Pinpoint the cell where the given text exists, returning its (X, Y) midpoint coordinate. 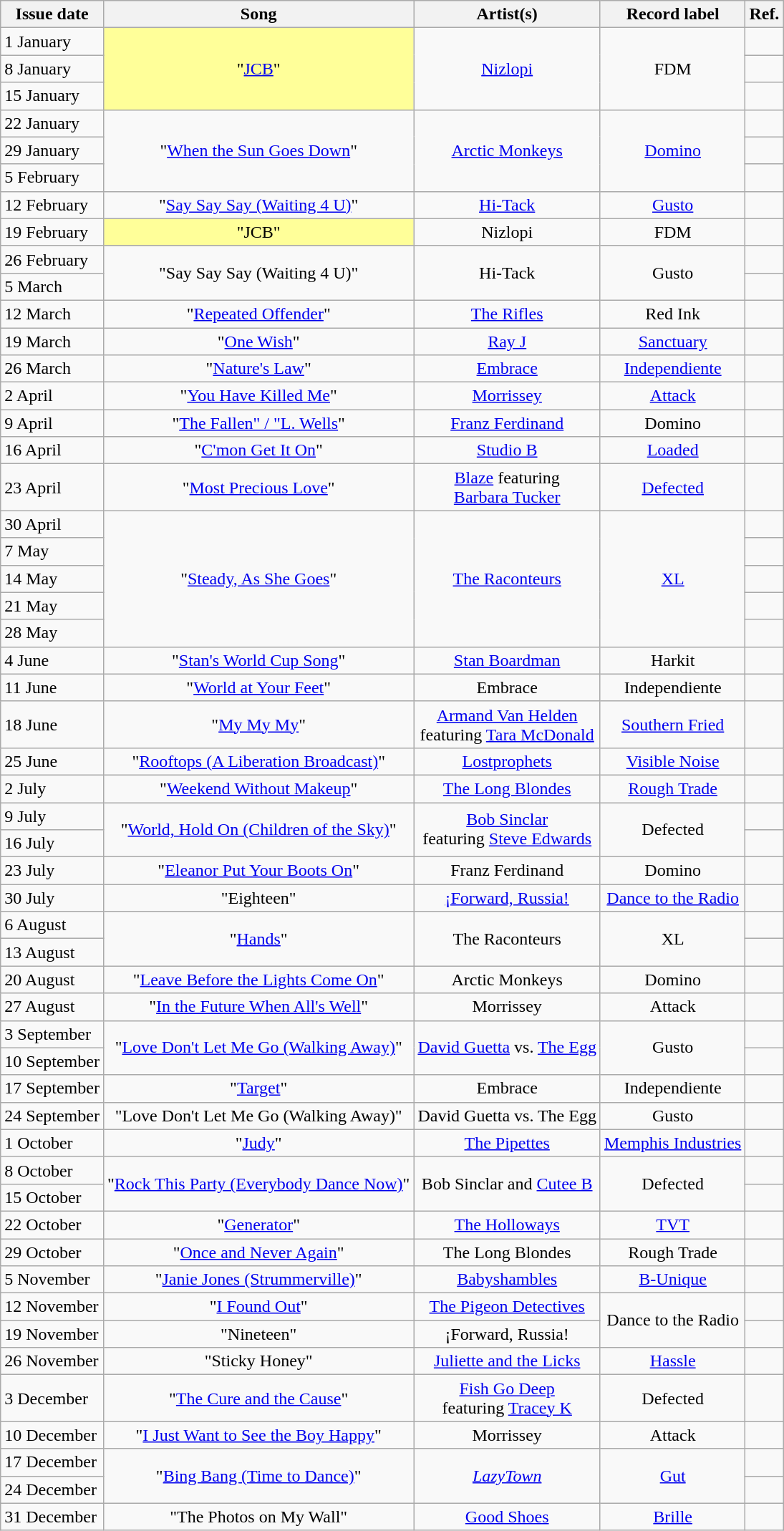
Good Shoes (507, 1517)
13 August (52, 952)
Southern Fried (672, 725)
30 July (52, 898)
"My My My" (258, 725)
9 April (52, 423)
Ray J (507, 342)
"In the Future When All's Well" (258, 1007)
"Weekend Without Makeup" (258, 788)
Issue date (52, 14)
2 April (52, 396)
TVT (672, 1225)
1 October (52, 1143)
20 August (52, 980)
"Rooftops (A Liberation Broadcast)" (258, 761)
"Judy" (258, 1143)
22 October (52, 1225)
"One Wish" (258, 342)
Memphis Industries (672, 1143)
Stan Boardman (507, 660)
21 May (52, 606)
"Bing Bang (Time to Dance)" (258, 1476)
"Generator" (258, 1225)
12 March (52, 314)
"Rock This Party (Everybody Dance Now)" (258, 1184)
Fish Go Deepfeaturing Tracey K (507, 1398)
"Nature's Law" (258, 369)
9 July (52, 816)
"I Found Out" (258, 1307)
24 December (52, 1489)
"The Fallen" / "L. Wells" (258, 423)
Record label (672, 14)
"Nineteen" (258, 1334)
11 June (52, 687)
B-Unique (672, 1280)
Brille (672, 1517)
Visible Noise (672, 761)
3 September (52, 1034)
Armand Van Heldenfeaturing Tara McDonald (507, 725)
8 October (52, 1170)
The Pigeon Detectives (507, 1307)
31 December (52, 1517)
23 April (52, 487)
7 May (52, 551)
"The Cure and the Cause" (258, 1398)
24 September (52, 1116)
"Repeated Offender" (258, 314)
14 May (52, 579)
"When the Sun Goes Down" (258, 150)
Gut (672, 1476)
Red Ink (672, 314)
Harkit (672, 660)
"World, Hold On (Children of the Sky)" (258, 829)
8 January (52, 69)
2 July (52, 788)
Sanctuary (672, 342)
26 November (52, 1361)
19 February (52, 232)
16 July (52, 844)
"World at Your Feet" (258, 687)
22 January (52, 123)
19 March (52, 342)
5 February (52, 178)
"You Have Killed Me" (258, 396)
28 May (52, 633)
Song (258, 14)
Studio B (507, 450)
10 December (52, 1435)
"Eighteen" (258, 898)
5 March (52, 286)
5 November (52, 1280)
Ref. (765, 14)
19 November (52, 1334)
Blaze featuringBarbara Tucker (507, 487)
"The Photos on My Wall" (258, 1517)
LazyTown (507, 1476)
26 February (52, 259)
17 September (52, 1088)
29 January (52, 150)
12 November (52, 1307)
25 June (52, 761)
1 January (52, 42)
"Leave Before the Lights Come On" (258, 980)
"Most Precious Love" (258, 487)
Lostprophets (507, 761)
29 October (52, 1252)
Juliette and the Licks (507, 1361)
Bob Sinclar and Cutee B (507, 1184)
26 March (52, 369)
27 August (52, 1007)
15 January (52, 96)
"Sticky Honey" (258, 1361)
18 June (52, 725)
Babyshambles (507, 1280)
23 July (52, 871)
The Holloways (507, 1225)
Bob Sinclarfeaturing Steve Edwards (507, 829)
Loaded (672, 450)
3 December (52, 1398)
4 June (52, 660)
"Janie Jones (Strummerville)" (258, 1280)
"Eleanor Put Your Boots On" (258, 871)
"I Just Want to See the Boy Happy" (258, 1435)
"Stan's World Cup Song" (258, 660)
"Target" (258, 1088)
"C'mon Get It On" (258, 450)
"Hands" (258, 939)
17 December (52, 1462)
15 October (52, 1197)
Hassle (672, 1361)
"Steady, As She Goes" (258, 579)
12 February (52, 205)
6 August (52, 925)
16 April (52, 450)
10 September (52, 1061)
The Rifles (507, 314)
The Pipettes (507, 1143)
"Once and Never Again" (258, 1252)
30 April (52, 524)
Artist(s) (507, 14)
